Search for the cell housing the specified text and yield its [x, y] center coordinate. 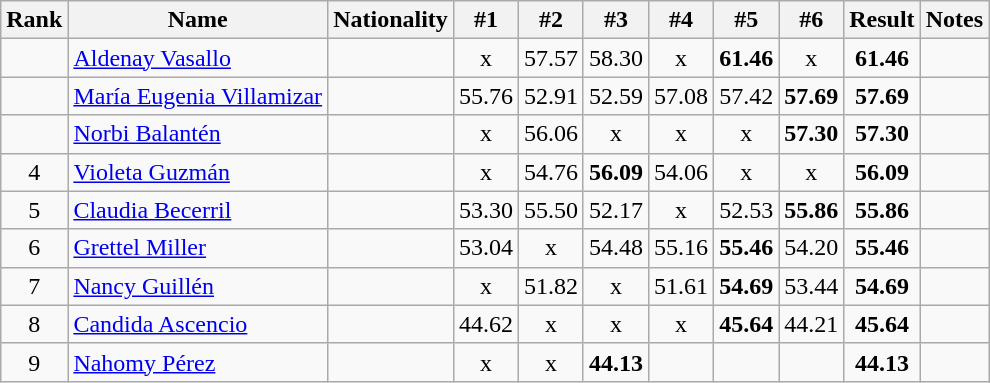
#4 [682, 20]
57.08 [682, 96]
54.06 [682, 172]
Name [198, 20]
Rank [34, 20]
#6 [812, 20]
44.21 [812, 324]
52.53 [746, 210]
Notes [954, 20]
55.16 [682, 248]
55.76 [486, 96]
Nahomy Pérez [198, 362]
56.06 [550, 134]
53.30 [486, 210]
58.30 [616, 58]
53.44 [812, 286]
Candida Ascencio [198, 324]
54.48 [616, 248]
51.61 [682, 286]
9 [34, 362]
Aldenay Vasallo [198, 58]
Result [882, 20]
5 [34, 210]
Violeta Guzmán [198, 172]
52.17 [616, 210]
51.82 [550, 286]
7 [34, 286]
54.76 [550, 172]
#1 [486, 20]
52.59 [616, 96]
Grettel Miller [198, 248]
55.50 [550, 210]
54.20 [812, 248]
#5 [746, 20]
#3 [616, 20]
Nancy Guillén [198, 286]
Claudia Becerril [198, 210]
#2 [550, 20]
Norbi Balantén [198, 134]
53.04 [486, 248]
52.91 [550, 96]
Nationality [391, 20]
57.42 [746, 96]
María Eugenia Villamizar [198, 96]
44.62 [486, 324]
57.57 [550, 58]
8 [34, 324]
4 [34, 172]
6 [34, 248]
